Determine the [X, Y] coordinate at the center of the cell enclosing the given text.  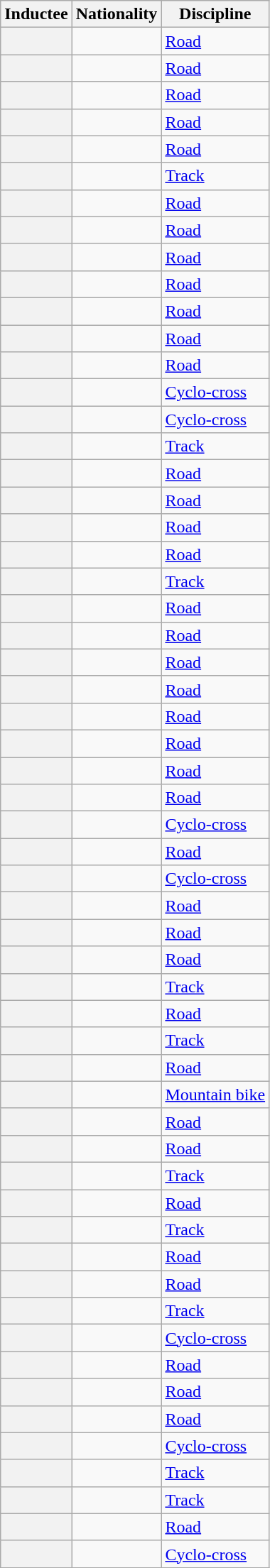
Nationality [117, 14]
Discipline [215, 14]
Inductee [36, 14]
Mountain bike [215, 1095]
